Identify which cell holds the provided text, then report its [X, Y] central coordinate. 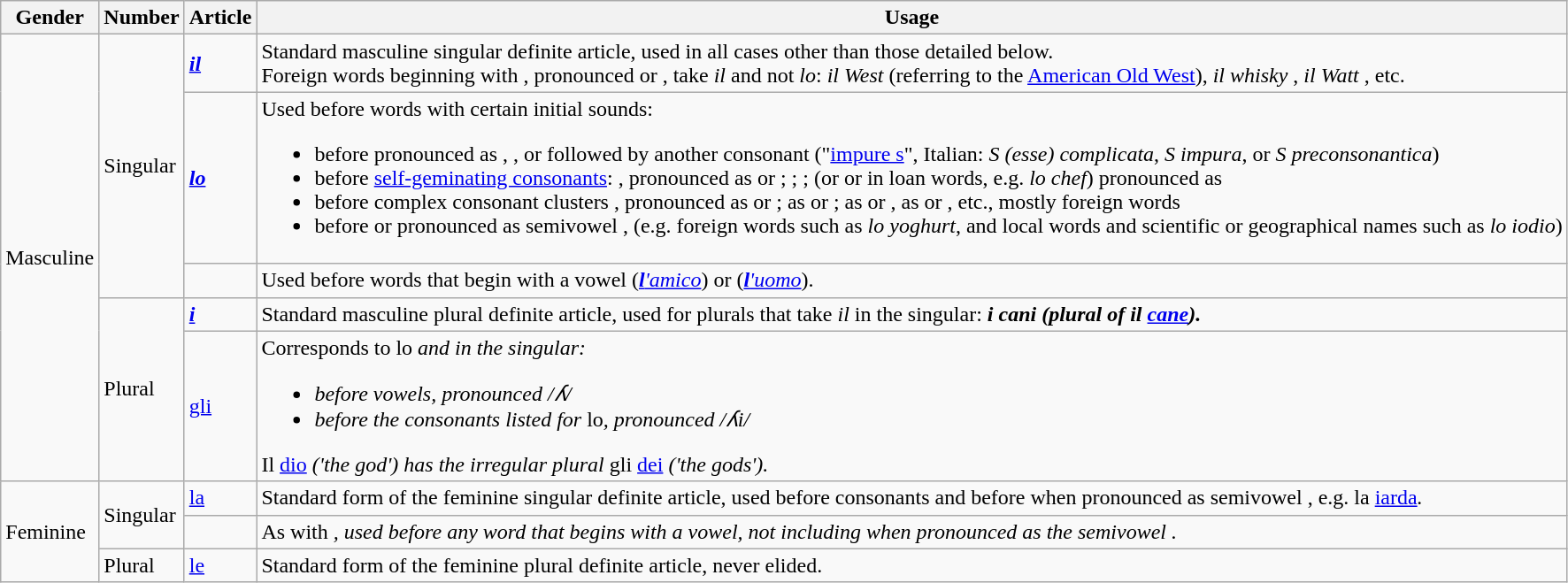
Masculine [50, 258]
le [220, 565]
Number [142, 18]
Standard masculine plural definite article, used for plurals that take il in the singular: i cani (plural of il cane). [911, 314]
Article [220, 18]
Used before words that begin with a vowel (l'amico) or (l'uomo). [911, 280]
gli [220, 406]
la [220, 498]
Standard form of the feminine singular definite article, used before consonants and before when pronounced as semivowel , e.g. la iarda. [911, 498]
As with , used before any word that begins with a vowel, not including when pronounced as the semivowel . [911, 532]
Feminine [50, 532]
lo [220, 178]
il [220, 64]
Gender [50, 18]
Standard form of the feminine plural definite article, never elided. [911, 565]
Usage [911, 18]
i [220, 314]
